For the text-containing cell, return its midpoint in (X, Y) coordinate format. 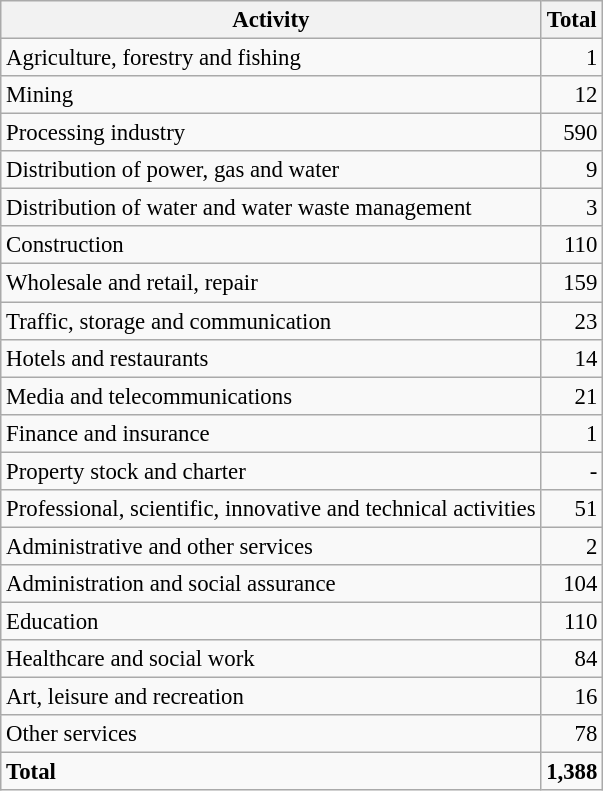
23 (572, 321)
9 (572, 170)
3 (572, 208)
590 (572, 133)
Activity (271, 20)
84 (572, 659)
Finance and insurance (271, 433)
Professional, scientific, innovative and technical activities (271, 509)
104 (572, 584)
Traffic, storage and communication (271, 321)
- (572, 471)
Art, leisure and recreation (271, 697)
Distribution of power, gas and water (271, 170)
1,388 (572, 772)
78 (572, 734)
Processing industry (271, 133)
159 (572, 283)
14 (572, 358)
Administration and social assurance (271, 584)
Construction (271, 245)
Hotels and restaurants (271, 358)
Mining (271, 95)
Education (271, 621)
16 (572, 697)
21 (572, 396)
Other services (271, 734)
Administrative and other services (271, 546)
Healthcare and social work (271, 659)
Distribution of water and water waste management (271, 208)
2 (572, 546)
51 (572, 509)
Agriculture, forestry and fishing (271, 58)
Wholesale and retail, repair (271, 283)
Property stock and charter (271, 471)
12 (572, 95)
Media and telecommunications (271, 396)
